Find where the given text appears and provide that cell's center as [X, Y] coordinate. 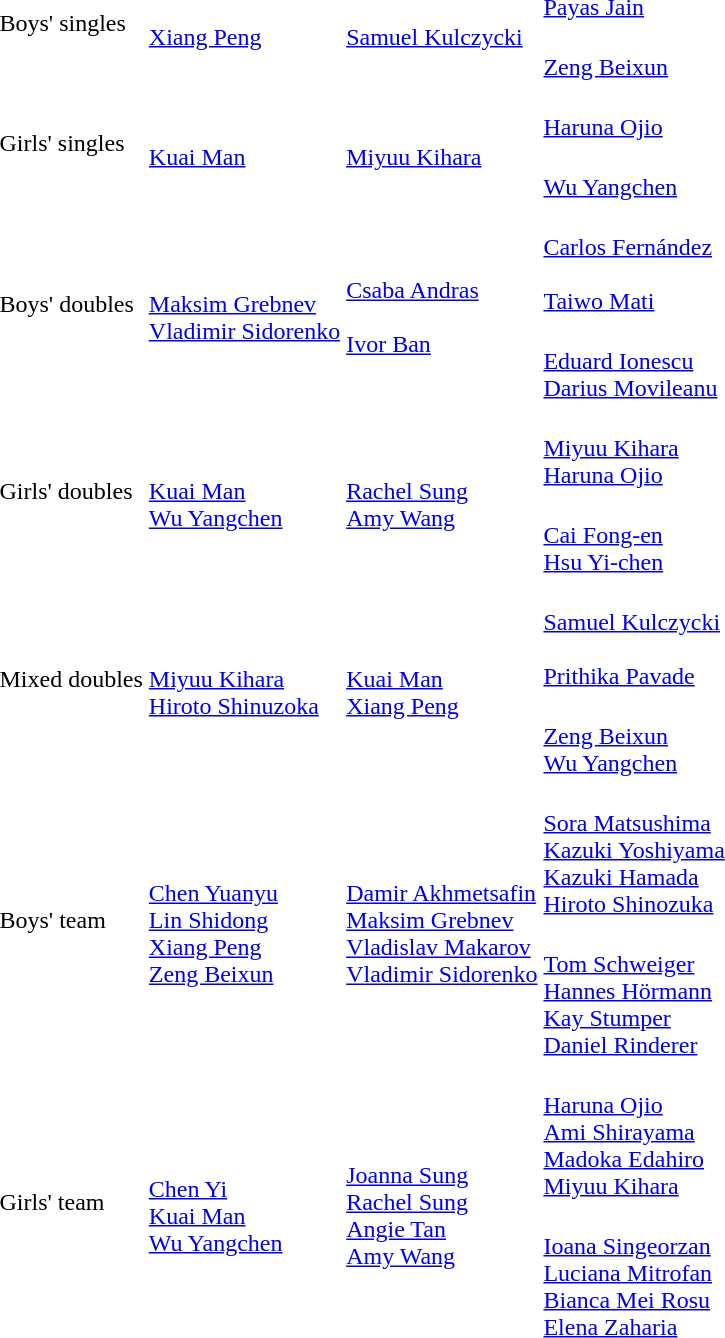
Chen YuanyuLin ShidongXiang PengZeng Beixun [244, 920]
Miyuu KiharaHiroto Shinuzoka [244, 679]
Kuai ManWu Yangchen [244, 492]
Kuai ManXiang Peng [442, 679]
Damir AkhmetsafinMaksim GrebnevVladislav MakarovVladimir Sidorenko [442, 920]
Csaba AndrasIvor Ban [442, 304]
Miyuu Kihara [442, 144]
Kuai Man [244, 144]
Maksim GrebnevVladimir Sidorenko [244, 304]
Rachel SungAmy Wang [442, 492]
